Determine the (X, Y) coordinate at the center of the cell enclosing the given text.  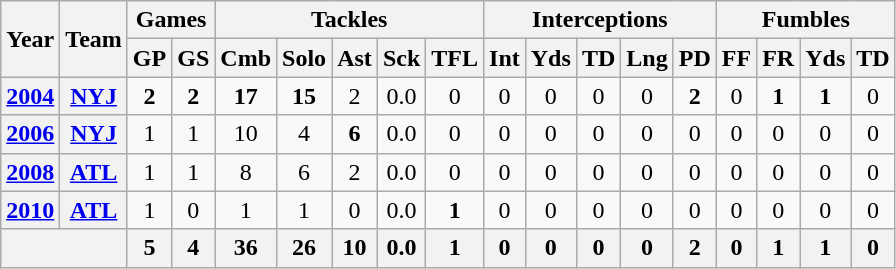
Team (94, 39)
FR (778, 58)
5 (149, 248)
17 (246, 96)
Year (30, 39)
Cmb (246, 58)
15 (304, 96)
Ast (355, 58)
26 (304, 248)
TFL (455, 58)
8 (246, 172)
Interceptions (600, 20)
Solo (304, 58)
2010 (30, 210)
PD (694, 58)
2004 (30, 96)
GP (149, 58)
2008 (30, 172)
2006 (30, 134)
Int (505, 58)
Fumbles (806, 20)
Tackles (350, 20)
FF (736, 58)
Sck (401, 58)
Lng (647, 58)
GS (194, 58)
36 (246, 248)
Games (170, 20)
